Provide the [X, Y] coordinate of the cell's center where the given text is located.  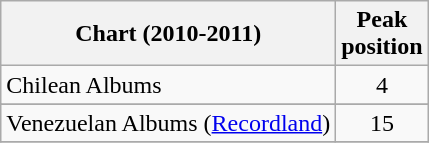
15 [382, 123]
4 [382, 85]
Venezuelan Albums (Recordland) [168, 123]
Chart (2010-2011) [168, 34]
Chilean Albums [168, 85]
Peakposition [382, 34]
